Detect which cell encompasses the target text, then output its (x, y) center coordinate. 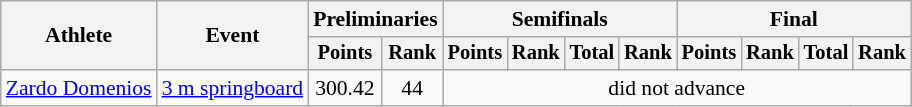
Event (233, 36)
44 (412, 88)
Athlete (79, 36)
Preliminaries (375, 19)
Semifinals (560, 19)
Zardo Domenios (79, 88)
300.42 (345, 88)
did not advance (677, 88)
Final (794, 19)
3 m springboard (233, 88)
